Identify which cell holds the provided text, then report its (X, Y) central coordinate. 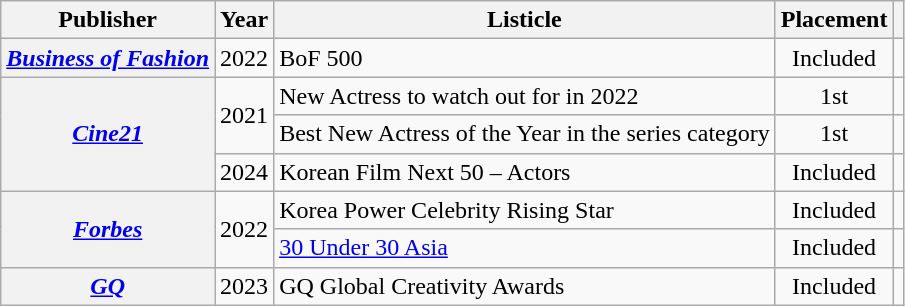
Year (244, 20)
2024 (244, 172)
GQ Global Creativity Awards (525, 286)
New Actress to watch out for in 2022 (525, 96)
BoF 500 (525, 58)
2023 (244, 286)
GQ (108, 286)
Forbes (108, 229)
Listicle (525, 20)
Korean Film Next 50 – Actors (525, 172)
Korea Power Celebrity Rising Star (525, 210)
2021 (244, 115)
Publisher (108, 20)
30 Under 30 Asia (525, 248)
Cine21 (108, 134)
Placement (834, 20)
Best New Actress of the Year in the series category (525, 134)
Business of Fashion (108, 58)
